From the cell containing the given text, extract its center point as [x, y] coordinate. 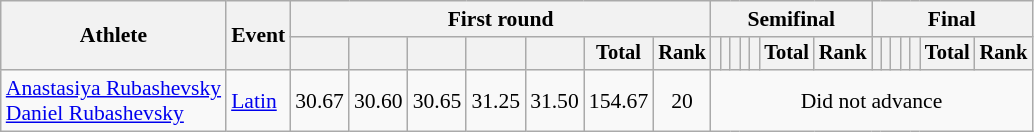
Anastasiya RubashevskyDaniel Rubashevsky [114, 100]
Athlete [114, 36]
31.25 [496, 100]
Latin [258, 100]
31.50 [554, 100]
154.67 [618, 100]
Final [952, 19]
First round [500, 19]
30.67 [320, 100]
30.65 [438, 100]
Did not advance [872, 100]
Event [258, 36]
20 [682, 100]
Semifinal [792, 19]
30.60 [378, 100]
